Identify which cell holds the provided text, then report its [X, Y] central coordinate. 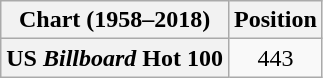
Chart (1958–2018) [115, 20]
Position [276, 20]
443 [276, 58]
US Billboard Hot 100 [115, 58]
